Capture the cell that displays the provided text and extract its [X, Y] central coordinate. 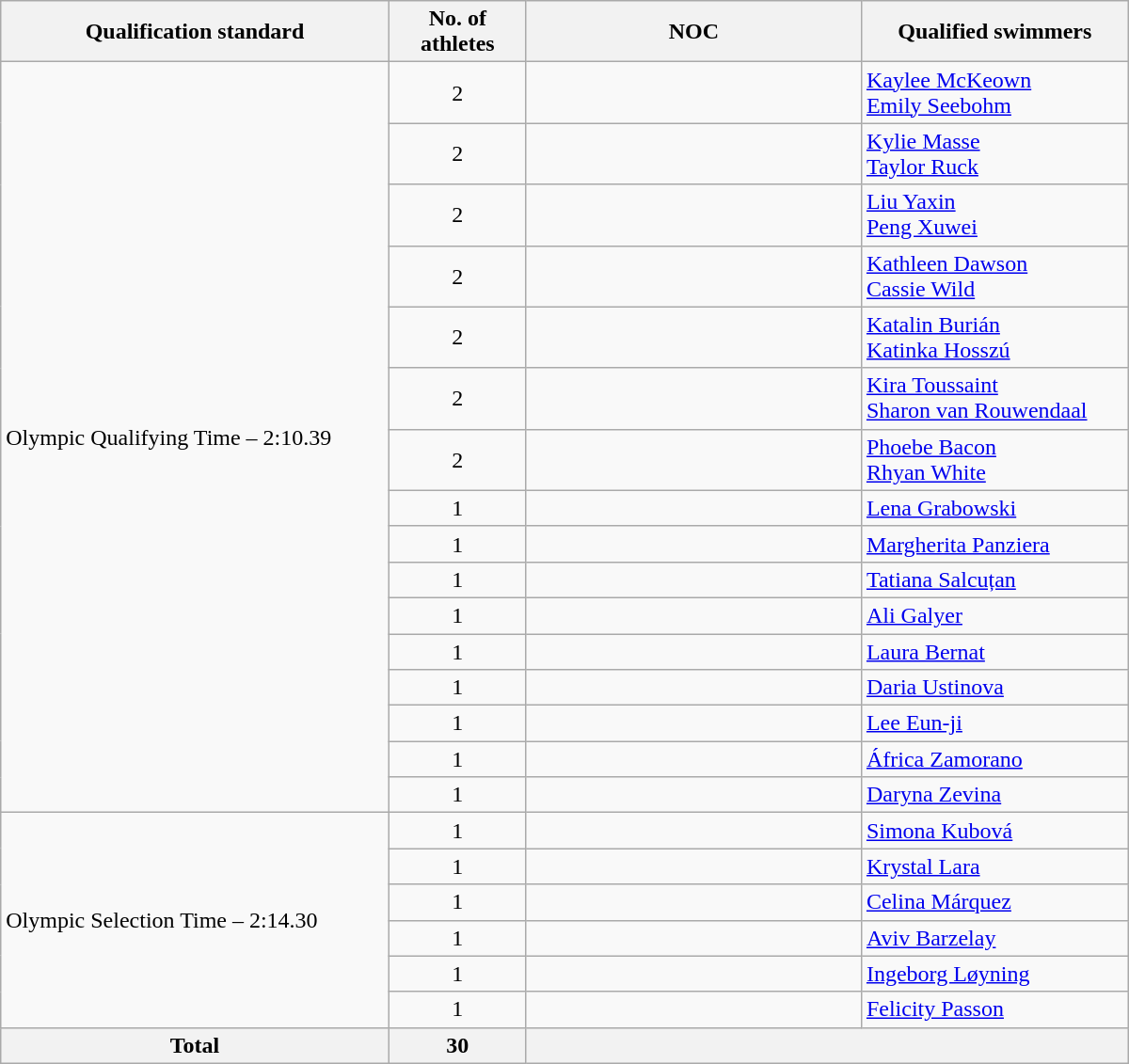
Celina Márquez [994, 902]
África Zamorano [994, 759]
Liu YaxinPeng Xuwei [994, 214]
Lee Eun-ji [994, 723]
No. of athletes [457, 32]
Kaylee McKeownEmily Seebohm [994, 92]
Kylie MasseTaylor Ruck [994, 154]
Lena Grabowski [994, 508]
Simona Kubová [994, 831]
Tatiana Salcuțan [994, 580]
Daryna Zevina [994, 795]
Felicity Passon [994, 1009]
30 [457, 1045]
Katalin BuriánKatinka Hosszú [994, 337]
Ingeborg Løyning [994, 974]
Margherita Panziera [994, 544]
Ali Galyer [994, 615]
Qualified swimmers [994, 32]
Olympic Qualifying Time – 2:10.39 [196, 437]
Krystal Lara [994, 866]
Laura Bernat [994, 652]
Olympic Selection Time – 2:14.30 [196, 920]
Kira Toussaint Sharon van Rouwendaal [994, 399]
Total [196, 1045]
NOC [693, 32]
Qualification standard [196, 32]
Daria Ustinova [994, 688]
Kathleen DawsonCassie Wild [994, 277]
Aviv Barzelay [994, 938]
Phoebe BaconRhyan White [994, 459]
